Determine the (X, Y) coordinate at the center of the cell enclosing the given text.  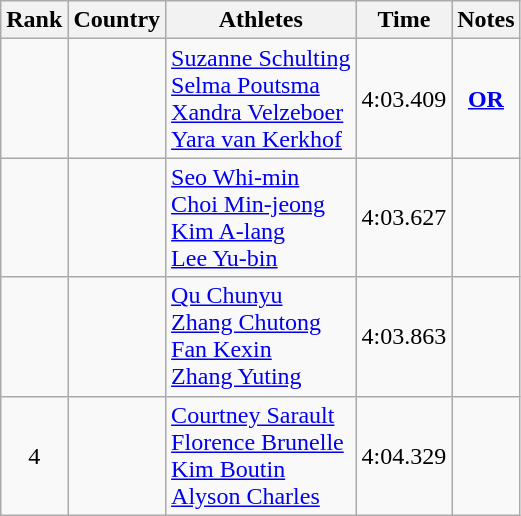
4 (34, 456)
OR (486, 98)
4:03.409 (404, 98)
Time (404, 20)
Courtney SaraultFlorence BrunelleKim BoutinAlyson Charles (261, 456)
Notes (486, 20)
4:04.329 (404, 456)
Country (117, 20)
4:03.863 (404, 336)
4:03.627 (404, 218)
Seo Whi-minChoi Min-jeongKim A-langLee Yu-bin (261, 218)
Qu ChunyuZhang ChutongFan KexinZhang Yuting (261, 336)
Athletes (261, 20)
Rank (34, 20)
Suzanne SchultingSelma PoutsmaXandra VelzeboerYara van Kerkhof (261, 98)
